Detect which cell encompasses the target text, then output its [x, y] center coordinate. 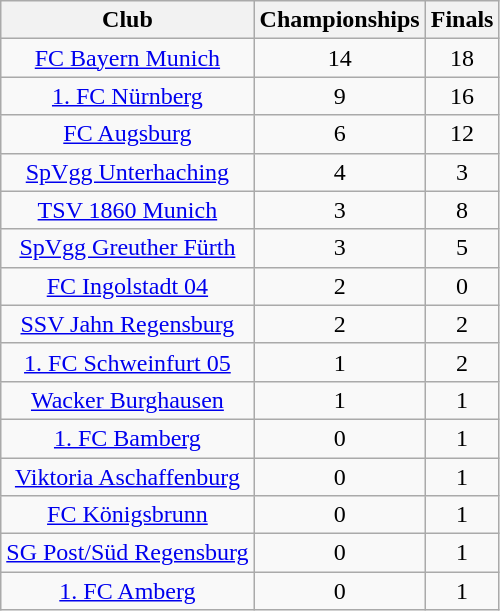
9 [340, 96]
SpVgg Unterhaching [128, 172]
FC Königsbrunn [128, 515]
1. FC Schweinfurt 05 [128, 362]
1. FC Bamberg [128, 438]
5 [462, 248]
1. FC Amberg [128, 591]
4 [340, 172]
8 [462, 210]
12 [462, 134]
1. FC Nürnberg [128, 96]
SSV Jahn Regensburg [128, 324]
Club [128, 20]
14 [340, 58]
6 [340, 134]
Championships [340, 20]
FC Augsburg [128, 134]
Viktoria Aschaffenburg [128, 477]
TSV 1860 Munich [128, 210]
18 [462, 58]
FC Ingolstadt 04 [128, 286]
SpVgg Greuther Fürth [128, 248]
16 [462, 96]
SG Post/Süd Regensburg [128, 553]
Wacker Burghausen [128, 400]
Finals [462, 20]
FC Bayern Munich [128, 58]
